Return the [X, Y] coordinate for the center point of the cell that contains the specified text.  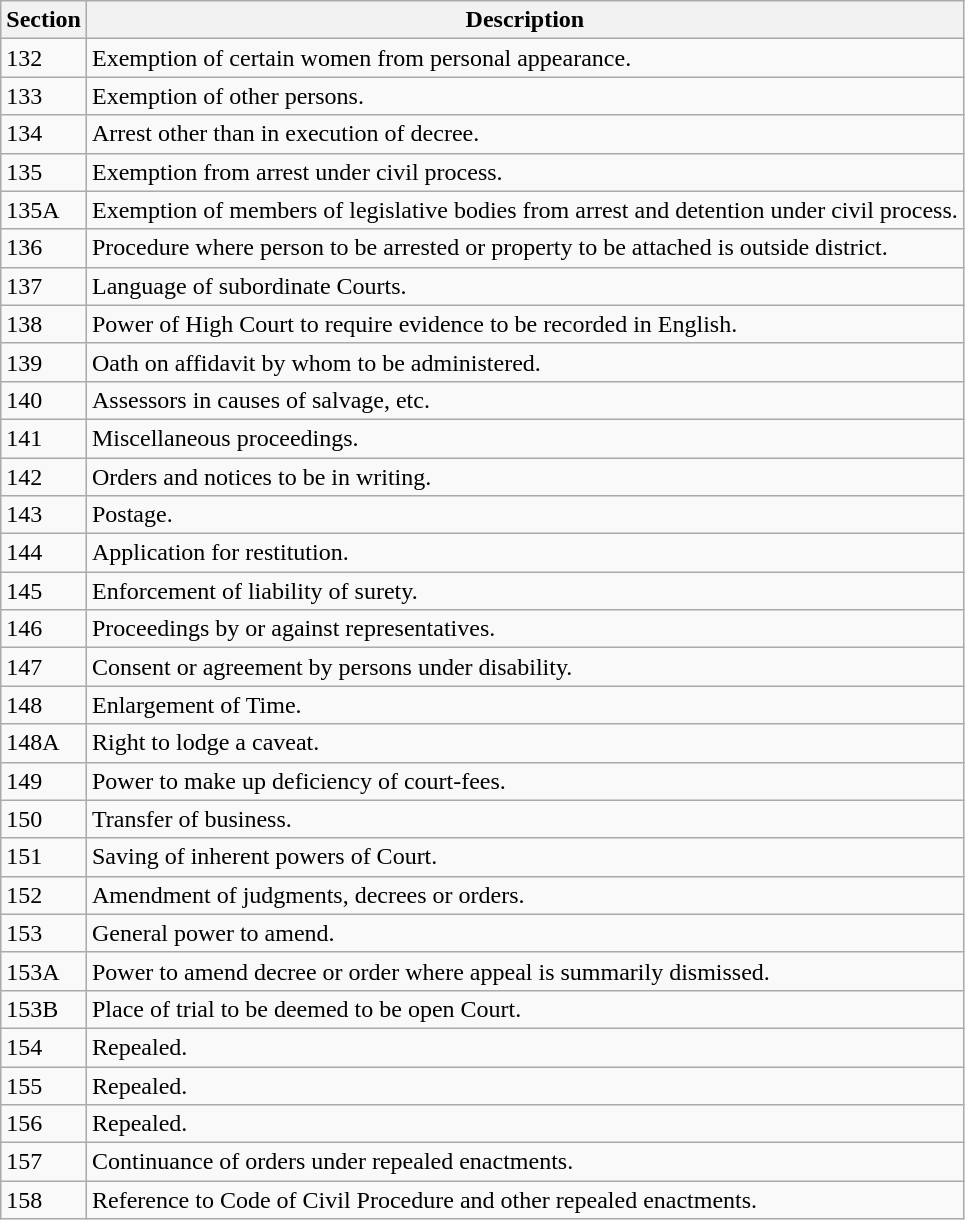
137 [44, 286]
Place of trial to be deemed to be open Court. [524, 1009]
143 [44, 515]
145 [44, 591]
Exemption of certain women from personal appearance. [524, 58]
140 [44, 400]
144 [44, 553]
148 [44, 705]
146 [44, 629]
Oath on affidavit by whom to be administered. [524, 362]
Enforcement of liability of surety. [524, 591]
149 [44, 781]
151 [44, 857]
134 [44, 134]
Power of High Court to require evidence to be recorded in English. [524, 324]
Miscellaneous proceedings. [524, 438]
Power to amend decree or order where appeal is summarily dismissed. [524, 971]
Proceedings by or against representatives. [524, 629]
Continuance of orders under repealed enactments. [524, 1162]
Exemption of other persons. [524, 96]
Saving of inherent powers of Court. [524, 857]
Section [44, 20]
Application for restitution. [524, 553]
Postage. [524, 515]
Amendment of judgments, decrees or orders. [524, 895]
153A [44, 971]
148A [44, 743]
147 [44, 667]
Enlargement of Time. [524, 705]
138 [44, 324]
154 [44, 1047]
158 [44, 1200]
Procedure where person to be arrested or property to be attached is outside district. [524, 248]
132 [44, 58]
141 [44, 438]
156 [44, 1124]
Power to make up deficiency of court-fees. [524, 781]
Consent or agreement by persons under disability. [524, 667]
Exemption from arrest under civil process. [524, 172]
Right to lodge a caveat. [524, 743]
General power to amend. [524, 933]
Assessors in causes of salvage, etc. [524, 400]
155 [44, 1085]
135A [44, 210]
153 [44, 933]
Description [524, 20]
Transfer of business. [524, 819]
Arrest other than in execution of decree. [524, 134]
Orders and notices to be in writing. [524, 477]
133 [44, 96]
142 [44, 477]
152 [44, 895]
136 [44, 248]
Language of subordinate Courts. [524, 286]
157 [44, 1162]
150 [44, 819]
Reference to Code of Civil Procedure and other repealed enactments. [524, 1200]
153B [44, 1009]
135 [44, 172]
Exemption of members of legislative bodies from arrest and detention under civil process. [524, 210]
139 [44, 362]
